Find where the given text appears and provide that cell's center as (X, Y) coordinate. 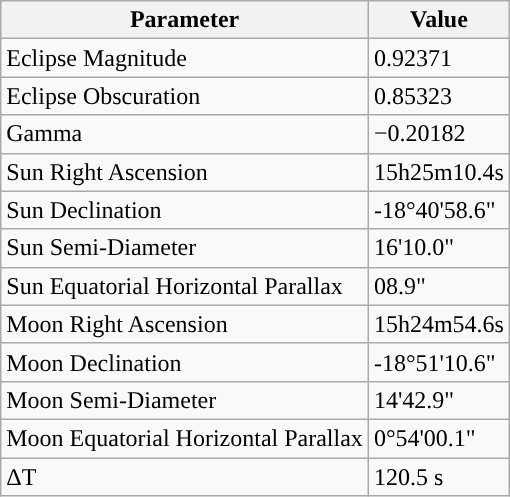
Value (438, 20)
0.85323 (438, 96)
Moon Semi-Diameter (185, 400)
−0.20182 (438, 134)
14'42.9" (438, 400)
120.5 s (438, 477)
Sun Right Ascension (185, 172)
Eclipse Magnitude (185, 58)
-18°40'58.6" (438, 210)
15h25m10.4s (438, 172)
Sun Declination (185, 210)
-18°51'10.6" (438, 362)
0°54'00.1" (438, 438)
Eclipse Obscuration (185, 96)
Sun Equatorial Horizontal Parallax (185, 286)
0.92371 (438, 58)
Moon Right Ascension (185, 324)
08.9" (438, 286)
ΔT (185, 477)
Moon Equatorial Horizontal Parallax (185, 438)
16'10.0" (438, 248)
Gamma (185, 134)
Parameter (185, 20)
Moon Declination (185, 362)
15h24m54.6s (438, 324)
Sun Semi-Diameter (185, 248)
